Locate the cell with the specified text and output its [x, y] center coordinate. 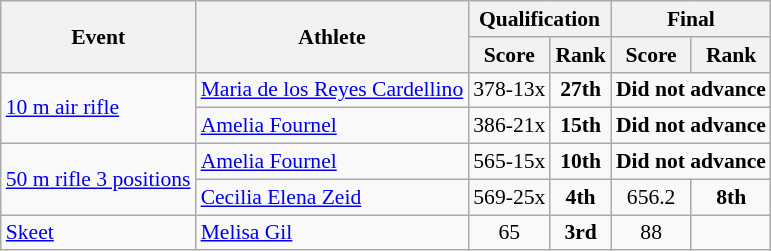
569-25x [509, 197]
Event [98, 36]
50 m rifle 3 positions [98, 180]
4th [580, 197]
10th [580, 162]
656.2 [652, 197]
565-15x [509, 162]
27th [580, 90]
10 m air rifle [98, 108]
Skeet [98, 233]
8th [731, 197]
Qualification [540, 19]
378-13x [509, 90]
Melisa Gil [332, 233]
65 [509, 233]
Cecilia Elena Zeid [332, 197]
386-21x [509, 126]
Maria de los Reyes Cardellino [332, 90]
88 [652, 233]
Final [691, 19]
Athlete [332, 36]
3rd [580, 233]
15th [580, 126]
